Output the (X, Y) coordinate of the center of the cell containing the given text.  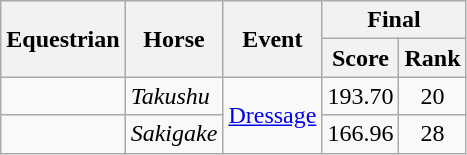
Dressage (272, 115)
Horse (174, 39)
Rank (432, 58)
20 (432, 96)
28 (432, 134)
193.70 (360, 96)
Event (272, 39)
Takushu (174, 96)
166.96 (360, 134)
Final (394, 20)
Sakigake (174, 134)
Score (360, 58)
Equestrian (63, 39)
